Search for the cell housing the specified text and yield its (X, Y) center coordinate. 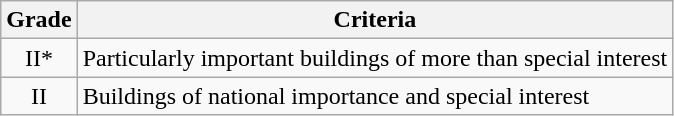
Particularly important buildings of more than special interest (375, 58)
II* (39, 58)
II (39, 96)
Buildings of national importance and special interest (375, 96)
Grade (39, 20)
Criteria (375, 20)
